Identify which cell holds the provided text, then report its [X, Y] central coordinate. 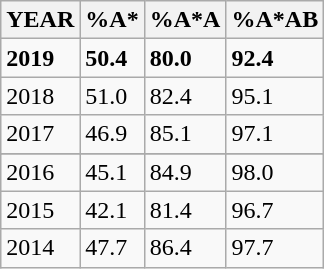
45.1 [112, 172]
2016 [40, 172]
2017 [40, 134]
46.9 [112, 134]
92.4 [275, 58]
98.0 [275, 172]
47.7 [112, 248]
86.4 [185, 248]
2014 [40, 248]
YEAR [40, 20]
%A*AB [275, 20]
96.7 [275, 210]
95.1 [275, 96]
2015 [40, 210]
51.0 [112, 96]
42.1 [112, 210]
85.1 [185, 134]
50.4 [112, 58]
82.4 [185, 96]
81.4 [185, 210]
2019 [40, 58]
97.7 [275, 248]
97.1 [275, 134]
80.0 [185, 58]
%A*A [185, 20]
2018 [40, 96]
%A* [112, 20]
84.9 [185, 172]
